Return (X, Y) of the center of cell containing provided text 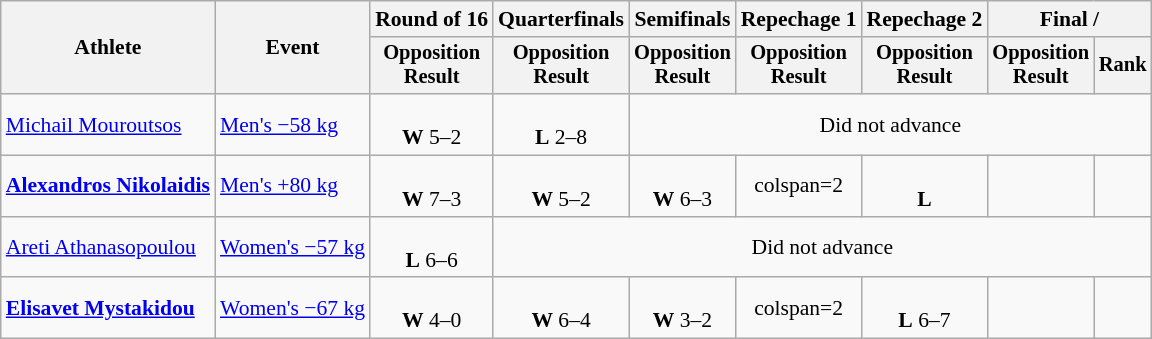
L 6–6 (432, 248)
Women's −67 kg (292, 308)
W 7–3 (432, 186)
Final / (1069, 19)
Alexandros Nikolaidis (108, 186)
Semifinals (682, 19)
Areti Athanasopoulou (108, 248)
Men's +80 kg (292, 186)
Men's −58 kg (292, 124)
L 6–7 (925, 308)
Event (292, 48)
Rank (1123, 66)
W 4–0 (432, 308)
L 2–8 (561, 124)
Elisavet Mystakidou (108, 308)
Athlete (108, 48)
W 6–3 (682, 186)
Women's −57 kg (292, 248)
Quarterfinals (561, 19)
Repechage 1 (799, 19)
W 6–4 (561, 308)
W 3–2 (682, 308)
Repechage 2 (925, 19)
L (925, 186)
Michail Mouroutsos (108, 124)
Round of 16 (432, 19)
